Search for the cell housing the specified text and yield its (X, Y) center coordinate. 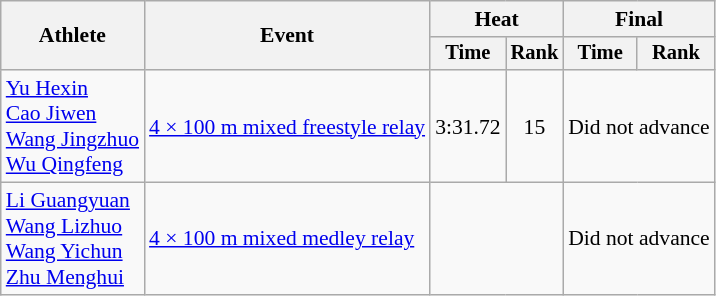
Event (287, 36)
4 × 100 m mixed medley relay (287, 239)
Final (639, 19)
Athlete (72, 36)
Heat (496, 19)
4 × 100 m mixed freestyle relay (287, 126)
15 (535, 126)
3:31.72 (468, 126)
Li GuangyuanWang LizhuoWang YichunZhu Menghui (72, 239)
Yu HexinCao JiwenWang JingzhuoWu Qingfeng (72, 126)
